For the text-containing cell, return its midpoint in [X, Y] coordinate format. 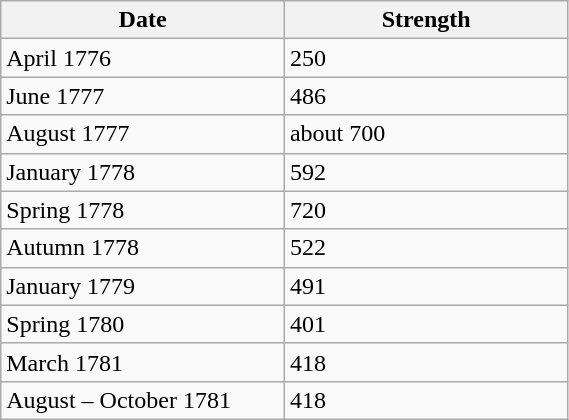
August 1777 [143, 134]
Spring 1778 [143, 210]
486 [426, 96]
522 [426, 248]
about 700 [426, 134]
June 1777 [143, 96]
April 1776 [143, 58]
March 1781 [143, 362]
401 [426, 324]
250 [426, 58]
592 [426, 172]
January 1779 [143, 286]
August – October 1781 [143, 400]
Autumn 1778 [143, 248]
January 1778 [143, 172]
Spring 1780 [143, 324]
Strength [426, 20]
Date [143, 20]
491 [426, 286]
720 [426, 210]
